Provide the (X, Y) coordinate of the cell's center where the given text is located.  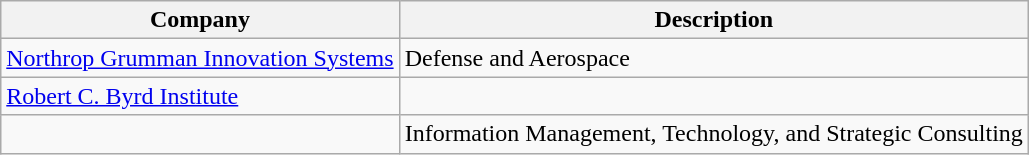
Robert C. Byrd Institute (200, 96)
Description (714, 20)
Company (200, 20)
Northrop Grumman Innovation Systems (200, 58)
Information Management, Technology, and Strategic Consulting (714, 134)
Defense and Aerospace (714, 58)
